Detect which cell encompasses the target text, then output its (X, Y) center coordinate. 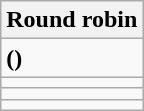
Round robin (72, 20)
() (72, 58)
